Extract the (x, y) coordinate from the center of the cell holding the provided text.  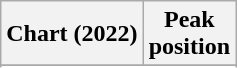
Chart (2022) (72, 34)
Peakposition (189, 34)
